Scan for the cell matching the given text and deliver its [X, Y] coordinate at center. 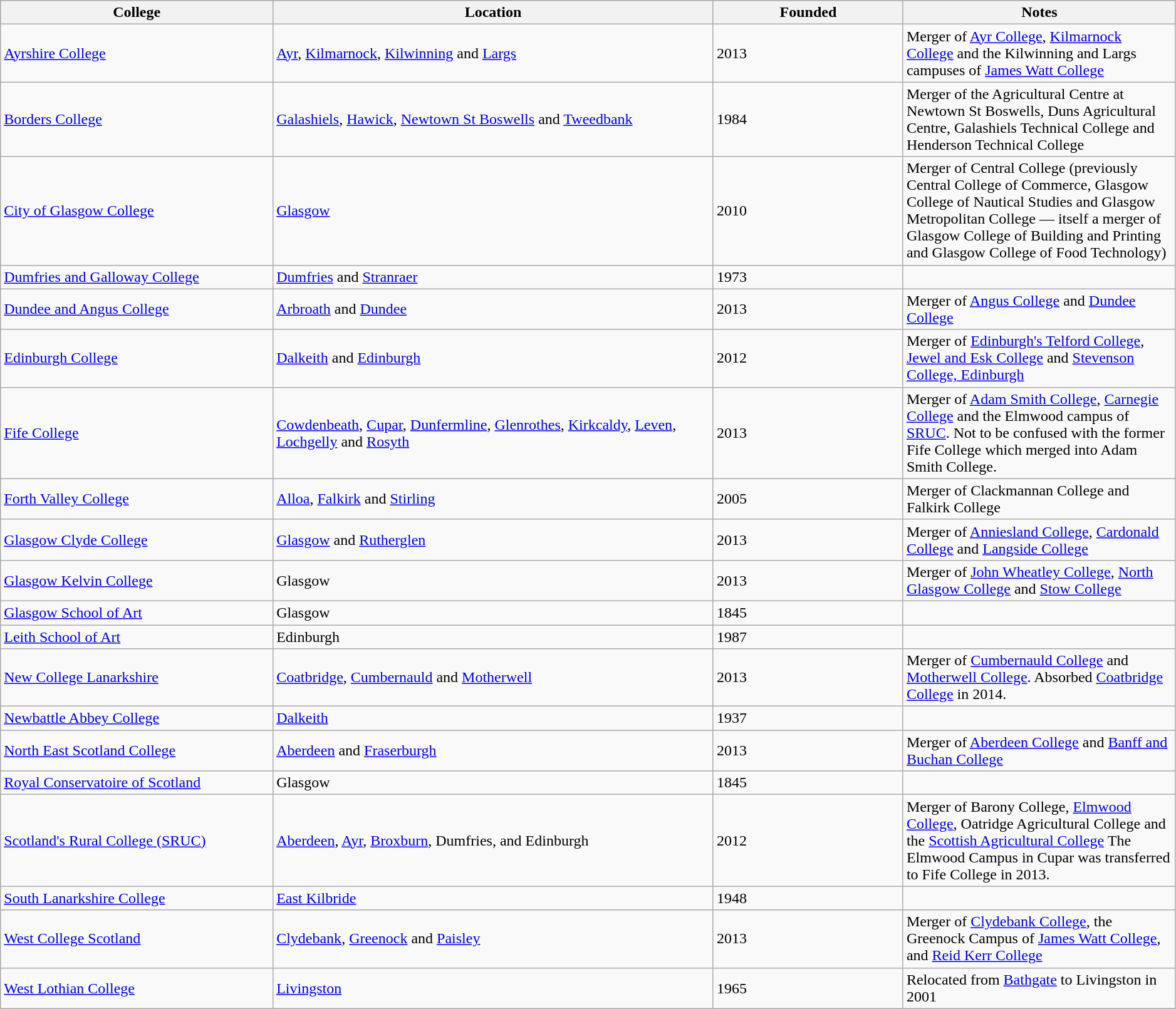
West Lothian College [137, 988]
Merger of Clydebank College, the Greenock Campus of James Watt College, and Reid Kerr College [1039, 939]
Glasgow and Rutherglen [494, 540]
College [137, 13]
Ayrshire College [137, 53]
North East Scotland College [137, 750]
Merger of Ayr College, Kilmarnock College and the Kilwinning and Largs campuses of James Watt College [1039, 53]
City of Glasgow College [137, 210]
Dumfries and Stranraer [494, 277]
Galashiels, Hawick, Newtown St Boswells and Tweedbank [494, 119]
Dalkeith and Edinburgh [494, 358]
Aberdeen and Fraserburgh [494, 750]
Newbattle Abbey College [137, 718]
Alloa, Falkirk and Stirling [494, 499]
1984 [808, 119]
1948 [808, 898]
Relocated from Bathgate to Livingston in 2001 [1039, 988]
Merger of Anniesland College, Cardonald College and Langside College [1039, 540]
Coatbridge, Cumbernauld and Motherwell [494, 678]
Livingston [494, 988]
Clydebank, Greenock and Paisley [494, 939]
Ayr, Kilmarnock, Kilwinning and Largs [494, 53]
Scotland's Rural College (SRUC) [137, 841]
Fife College [137, 433]
Merger of Angus College and Dundee College [1039, 309]
East Kilbride [494, 898]
1937 [808, 718]
Merger of the Agricultural Centre at Newtown St Boswells, Duns Agricultural Centre, Galashiels Technical College and Henderson Technical College [1039, 119]
Royal Conservatoire of Scotland [137, 783]
Founded [808, 13]
Arbroath and Dundee [494, 309]
Glasgow Kelvin College [137, 580]
1973 [808, 277]
Merger of John Wheatley College, North Glasgow College and Stow College [1039, 580]
Leith School of Art [137, 637]
Merger of Cumbernauld College and Motherwell College. Absorbed Coatbridge College in 2014. [1039, 678]
Edinburgh [494, 637]
Merger of Edinburgh's Telford College, Jewel and Esk College and Stevenson College, Edinburgh [1039, 358]
South Lanarkshire College [137, 898]
Merger of Clackmannan College and Falkirk College [1039, 499]
Forth Valley College [137, 499]
Merger of Aberdeen College and Banff and Buchan College [1039, 750]
Glasgow Clyde College [137, 540]
1987 [808, 637]
Notes [1039, 13]
1965 [808, 988]
Borders College [137, 119]
2005 [808, 499]
2010 [808, 210]
West College Scotland [137, 939]
Dundee and Angus College [137, 309]
New College Lanarkshire [137, 678]
Dalkeith [494, 718]
Glasgow School of Art [137, 613]
Location [494, 13]
Dumfries and Galloway College [137, 277]
Cowdenbeath, Cupar, Dunfermline, Glenrothes, Kirkcaldy, Leven, Lochgelly and Rosyth [494, 433]
Aberdeen, Ayr, Broxburn, Dumfries, and Edinburgh [494, 841]
Edinburgh College [137, 358]
